Pinpoint the cell where the given text exists, returning its (x, y) midpoint coordinate. 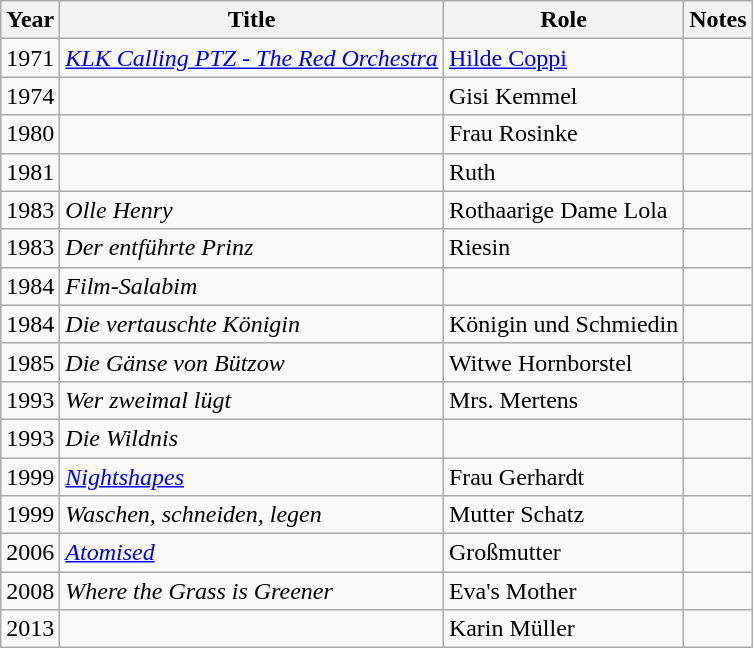
Großmutter (563, 553)
1974 (30, 96)
2013 (30, 629)
1981 (30, 172)
Where the Grass is Greener (252, 591)
Die Wildnis (252, 438)
Olle Henry (252, 210)
Riesin (563, 248)
Karin Müller (563, 629)
Witwe Hornborstel (563, 362)
Role (563, 20)
Nightshapes (252, 477)
Mrs. Mertens (563, 400)
1971 (30, 58)
Rothaarige Dame Lola (563, 210)
Frau Rosinke (563, 134)
Title (252, 20)
Die Gänse von Bützow (252, 362)
2006 (30, 553)
Eva's Mother (563, 591)
Waschen, schneiden, legen (252, 515)
Film-Salabim (252, 286)
Notes (718, 20)
Gisi Kemmel (563, 96)
Wer zweimal lügt (252, 400)
Frau Gerhardt (563, 477)
KLK Calling PTZ - The Red Orchestra (252, 58)
Ruth (563, 172)
1985 (30, 362)
Königin und Schmiedin (563, 324)
Der entführte Prinz (252, 248)
Mutter Schatz (563, 515)
Atomised (252, 553)
2008 (30, 591)
Hilde Coppi (563, 58)
Die vertauschte Königin (252, 324)
1980 (30, 134)
Year (30, 20)
